From the cell containing the given text, extract its center point as (X, Y) coordinate. 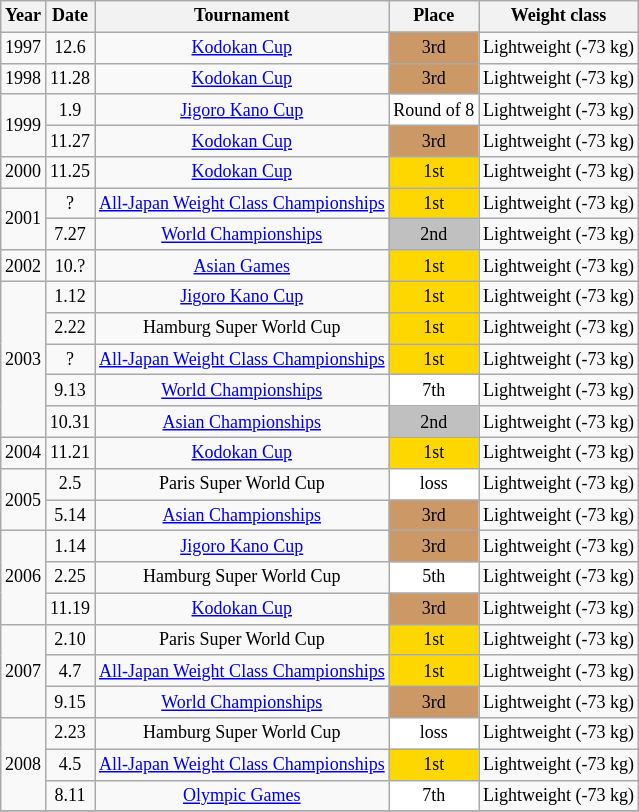
Olympic Games (242, 796)
4.7 (70, 670)
2003 (24, 359)
9.13 (70, 390)
1999 (24, 125)
11.27 (70, 140)
12.6 (70, 48)
2005 (24, 499)
Date (70, 16)
10.? (70, 266)
2.25 (70, 578)
2.5 (70, 484)
2.23 (70, 734)
9.15 (70, 702)
11.19 (70, 608)
2002 (24, 266)
5th (434, 578)
Weight class (559, 16)
2008 (24, 765)
4.5 (70, 764)
2000 (24, 172)
1.14 (70, 546)
Tournament (242, 16)
2.22 (70, 328)
2001 (24, 219)
8.11 (70, 796)
2.10 (70, 640)
11.25 (70, 172)
Asian Games (242, 266)
10.31 (70, 422)
Round of 8 (434, 110)
1997 (24, 48)
2004 (24, 452)
11.28 (70, 78)
Year (24, 16)
2006 (24, 578)
5.14 (70, 516)
1998 (24, 78)
1.12 (70, 296)
11.21 (70, 452)
7.27 (70, 234)
Place (434, 16)
2007 (24, 671)
1.9 (70, 110)
